Extract the [x, y] coordinate from the center of the cell holding the provided text.  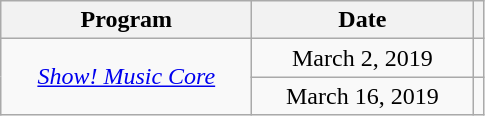
Date [362, 20]
March 2, 2019 [362, 58]
Show! Music Core [126, 77]
March 16, 2019 [362, 96]
Program [126, 20]
